Find where the given text appears and provide that cell's center as [X, Y] coordinate. 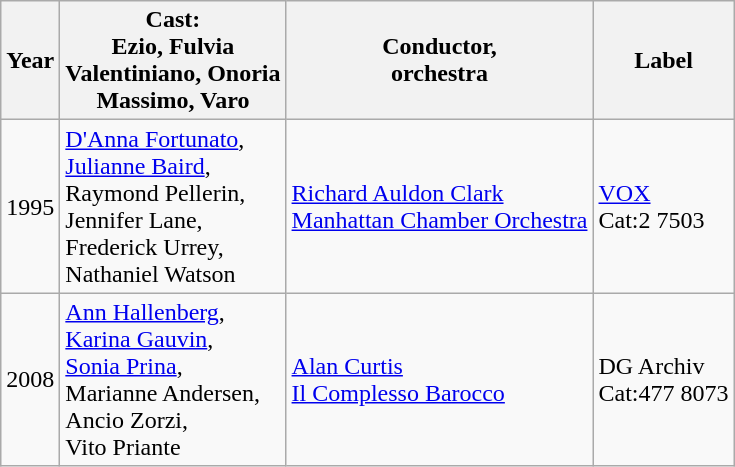
VOXCat:2 7503 [664, 206]
Ann Hallenberg,Karina Gauvin,Sonia Prina,Marianne Andersen,Ancio Zorzi,Vito Priante [173, 380]
Cast:Ezio, Fulvia Valentiniano, OnoriaMassimo, Varo [173, 60]
D'Anna Fortunato,Julianne Baird,Raymond Pellerin,Jennifer Lane,Frederick Urrey,Nathaniel Watson [173, 206]
DG ArchivCat:477 8073 [664, 380]
Conductor,orchestra [440, 60]
Label [664, 60]
Year [30, 60]
1995 [30, 206]
Richard Auldon ClarkManhattan Chamber Orchestra [440, 206]
2008 [30, 380]
Alan CurtisIl Complesso Barocco [440, 380]
